Capture the cell that displays the provided text and extract its [x, y] central coordinate. 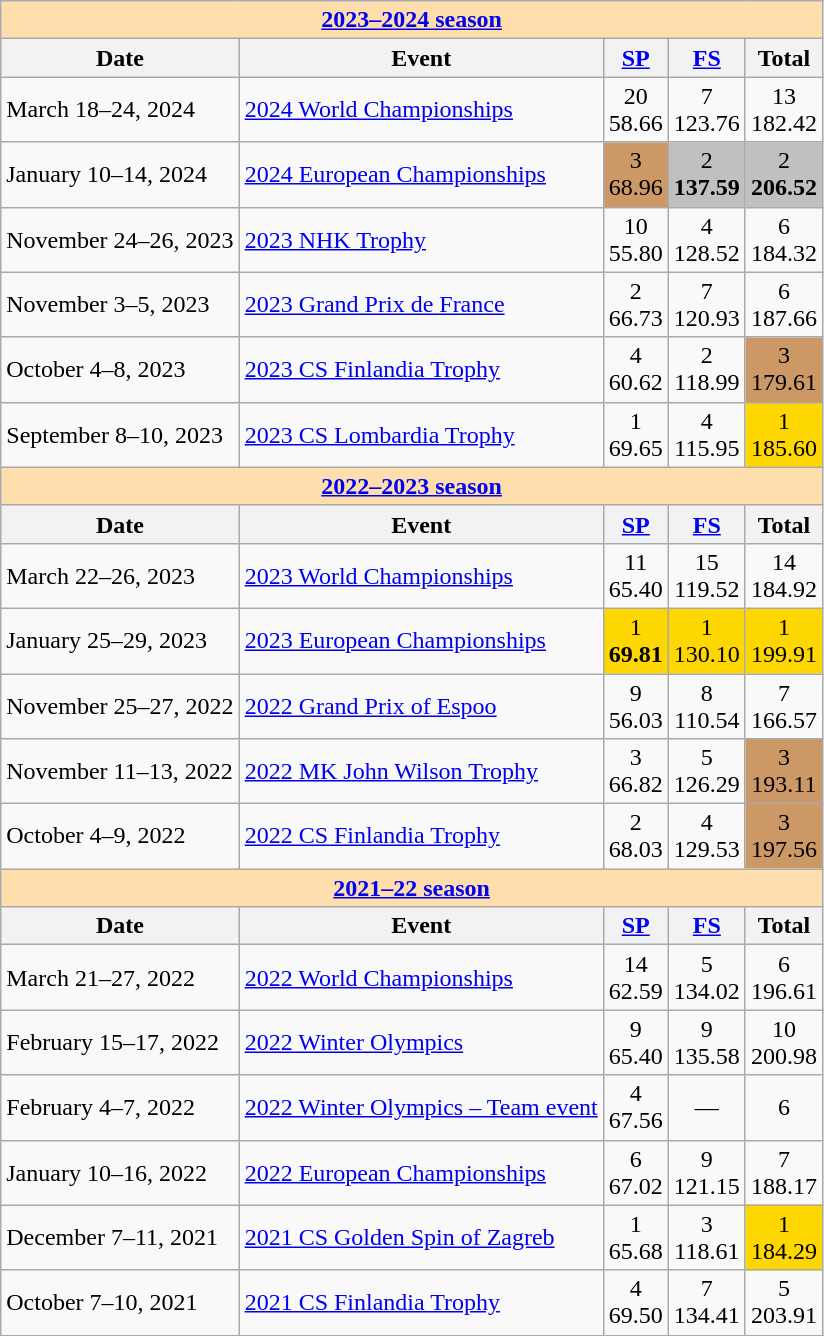
2022 European Championships [421, 1172]
9 135.58 [706, 1042]
2024 World Championships [421, 110]
November 24–26, 2023 [120, 240]
1 184.29 [784, 1238]
15 119.52 [706, 576]
2 68.03 [636, 836]
1 185.60 [784, 434]
2022 Winter Olympics [421, 1042]
January 10–14, 2024 [120, 174]
7 134.41 [706, 1302]
December 7–11, 2021 [120, 1238]
2 137.59 [706, 174]
5 203.91 [784, 1302]
September 8–10, 2023 [120, 434]
4 67.56 [636, 1108]
8 110.54 [706, 706]
9 65.40 [636, 1042]
2022 World Championships [421, 978]
2022 CS Finlandia Trophy [421, 836]
1 69.81 [636, 640]
20 58.66 [636, 110]
14 184.92 [784, 576]
4 69.50 [636, 1302]
6 184.32 [784, 240]
10 200.98 [784, 1042]
March 18–24, 2024 [120, 110]
October 4–8, 2023 [120, 370]
2023 European Championships [421, 640]
5 126.29 [706, 772]
2023–2024 season [412, 20]
November 11–13, 2022 [120, 772]
2021 CS Finlandia Trophy [421, 1302]
4 128.52 [706, 240]
March 21–27, 2022 [120, 978]
2022–2023 season [412, 486]
10 55.80 [636, 240]
7 166.57 [784, 706]
1 65.68 [636, 1238]
7 188.17 [784, 1172]
1 69.65 [636, 434]
9 56.03 [636, 706]
3 118.61 [706, 1238]
2023 CS Finlandia Trophy [421, 370]
7 120.93 [706, 304]
2 206.52 [784, 174]
13 182.42 [784, 110]
11 65.40 [636, 576]
November 3–5, 2023 [120, 304]
February 4–7, 2022 [120, 1108]
November 25–27, 2022 [120, 706]
2023 Grand Prix de France [421, 304]
2022 MK John Wilson Trophy [421, 772]
3 68.96 [636, 174]
February 15–17, 2022 [120, 1042]
14 62.59 [636, 978]
3 197.56 [784, 836]
6 187.66 [784, 304]
6 67.02 [636, 1172]
— [706, 1108]
4 129.53 [706, 836]
2021 CS Golden Spin of Zagreb [421, 1238]
January 10–16, 2022 [120, 1172]
6 196.61 [784, 978]
3 193.11 [784, 772]
2024 European Championships [421, 174]
2023 CS Lombardia Trophy [421, 434]
2 118.99 [706, 370]
2 66.73 [636, 304]
3 179.61 [784, 370]
4 115.95 [706, 434]
6 [784, 1108]
1 199.91 [784, 640]
9 121.15 [706, 1172]
2022 Grand Prix of Espoo [421, 706]
2021–22 season [412, 888]
March 22–26, 2023 [120, 576]
January 25–29, 2023 [120, 640]
October 7–10, 2021 [120, 1302]
4 60.62 [636, 370]
7 123.76 [706, 110]
5 134.02 [706, 978]
October 4–9, 2022 [120, 836]
3 66.82 [636, 772]
1 130.10 [706, 640]
2023 World Championships [421, 576]
2023 NHK Trophy [421, 240]
2022 Winter Olympics – Team event [421, 1108]
